Return the [X, Y] coordinate for the center point of the cell that contains the specified text.  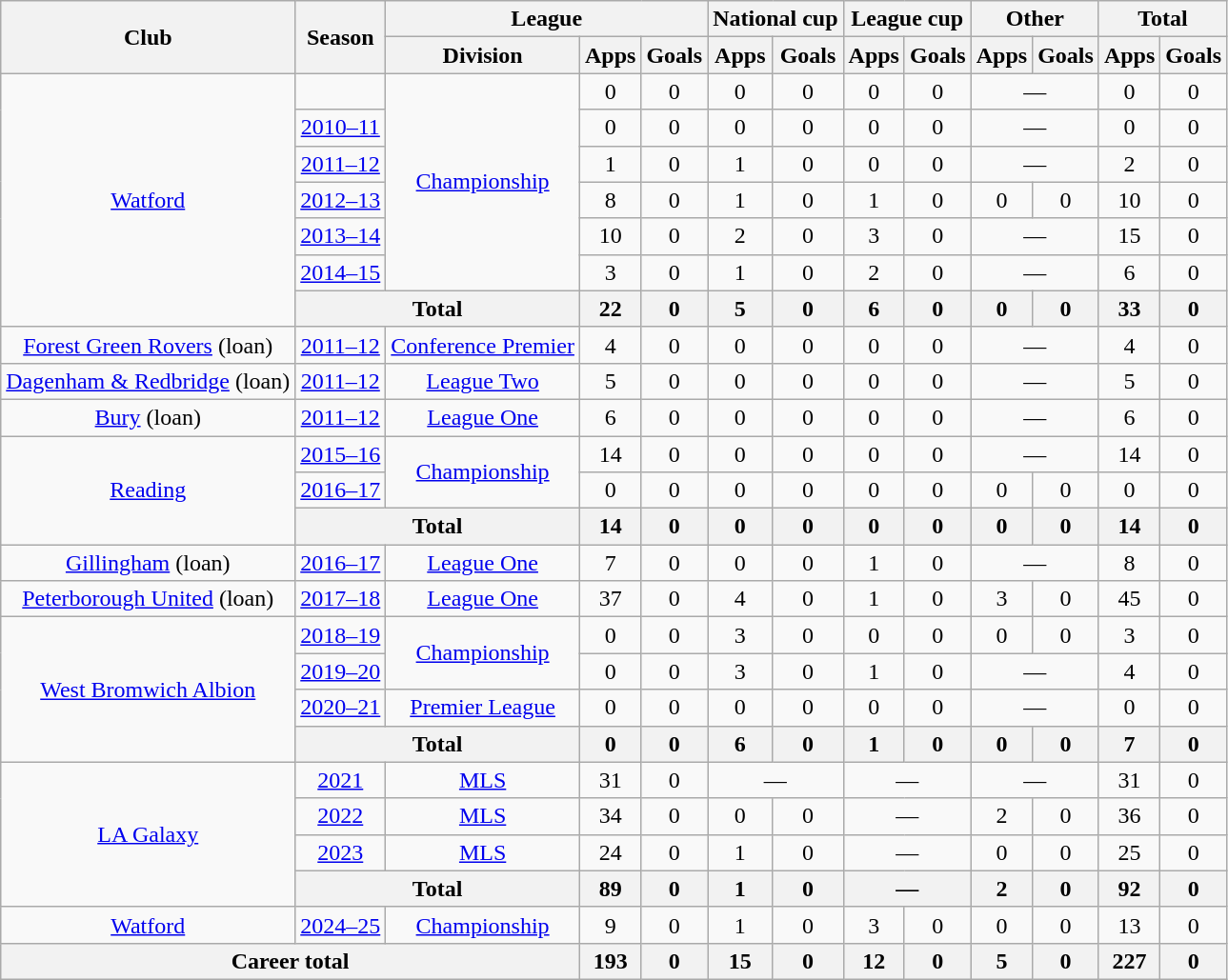
National cup [775, 19]
2013–14 [341, 236]
Season [341, 37]
2021 [341, 780]
45 [1129, 599]
2024–25 [341, 925]
92 [1129, 889]
Conference Premier [483, 345]
Club [149, 37]
2014–15 [341, 272]
9 [610, 925]
2017–18 [341, 599]
25 [1129, 852]
36 [1129, 816]
Gillingham (loan) [149, 563]
193 [610, 961]
LA Galaxy [149, 834]
Career total [291, 961]
12 [874, 961]
2010–11 [341, 128]
2023 [341, 852]
Reading [149, 490]
League [547, 19]
2022 [341, 816]
2018–19 [341, 635]
2019–20 [341, 671]
Bury (loan) [149, 417]
89 [610, 889]
2020–21 [341, 708]
37 [610, 599]
34 [610, 816]
227 [1129, 961]
League Two [483, 381]
Premier League [483, 708]
22 [610, 309]
Division [483, 55]
West Bromwich Albion [149, 690]
League cup [907, 19]
Other [1035, 19]
13 [1129, 925]
2012–13 [341, 200]
24 [610, 852]
Peterborough United (loan) [149, 599]
Forest Green Rovers (loan) [149, 345]
33 [1129, 309]
2015–16 [341, 454]
Dagenham & Redbridge (loan) [149, 381]
